Find where the given text appears and provide that cell's center as [x, y] coordinate. 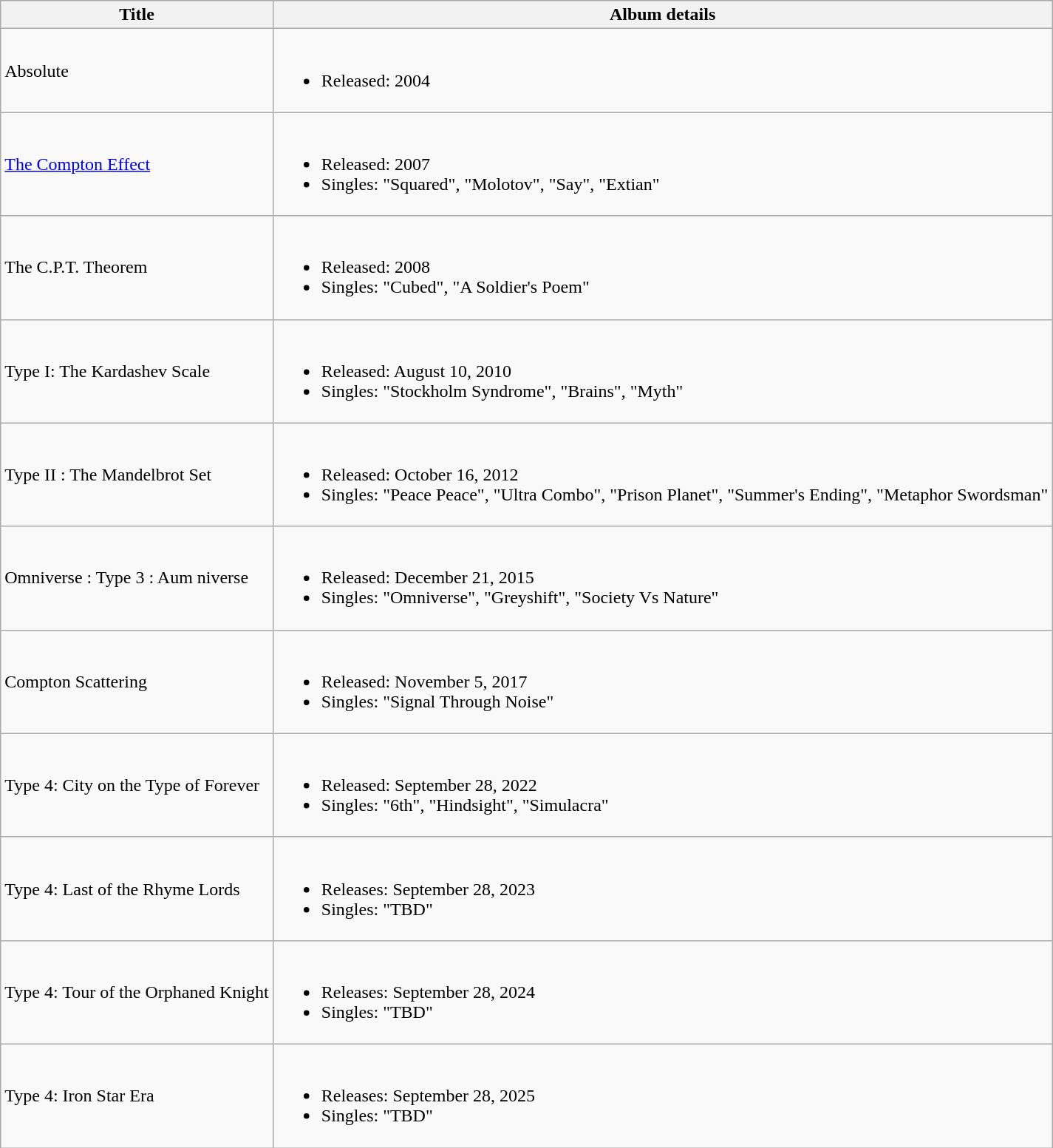
Releases: September 28, 2025Singles: "TBD" [662, 1096]
Type I: The Kardashev Scale [137, 371]
Album details [662, 15]
Released: September 28, 2022Singles: "6th", "Hindsight", "Simulacra" [662, 785]
Type 4: Tour of the Orphaned Knight [137, 992]
Releases: September 28, 2023Singles: "TBD" [662, 889]
Absolute [137, 71]
Compton Scattering [137, 682]
Type 4: Last of the Rhyme Lords [137, 889]
The Compton Effect [137, 164]
Released: August 10, 2010Singles: "Stockholm Syndrome", "Brains", "Myth" [662, 371]
Omniverse : Type 3 : Aum niverse [137, 578]
Released: October 16, 2012Singles: "Peace Peace", "Ultra Combo", "Prison Planet", "Summer's Ending", "Metaphor Swordsman" [662, 475]
Title [137, 15]
The C.P.T. Theorem [137, 268]
Released: 2004 [662, 71]
Type 4: City on the Type of Forever [137, 785]
Released: 2007Singles: "Squared", "Molotov", "Say", "Extian" [662, 164]
Released: December 21, 2015Singles: "Omniverse", "Greyshift", "Society Vs Nature" [662, 578]
Type 4: Iron Star Era [137, 1096]
Released: 2008Singles: "Cubed", "A Soldier's Poem" [662, 268]
Released: November 5, 2017Singles: "Signal Through Noise" [662, 682]
Type II : The Mandelbrot Set [137, 475]
Releases: September 28, 2024Singles: "TBD" [662, 992]
